Scan for the cell matching the given text and deliver its [X, Y] coordinate at center. 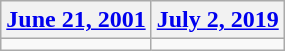
June 21, 2001 [76, 20]
July 2, 2019 [218, 20]
